Determine the (x, y) coordinate at the center of the cell enclosing the given text.  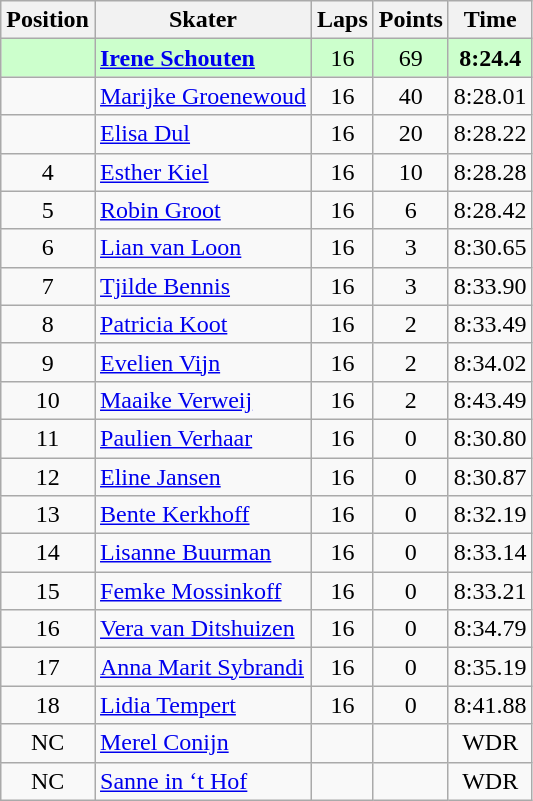
8:33.49 (490, 324)
Esther Kiel (202, 172)
8:41.88 (490, 705)
Vera van Ditshuizen (202, 629)
8:28.42 (490, 210)
Evelien Vijn (202, 362)
8:33.14 (490, 553)
Robin Groot (202, 210)
40 (410, 96)
Skater (202, 20)
8:43.49 (490, 400)
8:32.19 (490, 515)
8:30.65 (490, 248)
8:34.79 (490, 629)
18 (48, 705)
Eline Jansen (202, 477)
8:28.01 (490, 96)
Sanne in ‘t Hof (202, 781)
9 (48, 362)
8:34.02 (490, 362)
Position (48, 20)
8:24.4 (490, 58)
14 (48, 553)
69 (410, 58)
7 (48, 286)
8:33.90 (490, 286)
Laps (343, 20)
8:30.80 (490, 438)
Lisanne Buurman (202, 553)
Points (410, 20)
13 (48, 515)
8:30.87 (490, 477)
5 (48, 210)
15 (48, 591)
Bente Kerkhoff (202, 515)
Irene Schouten (202, 58)
12 (48, 477)
8 (48, 324)
Lian van Loon (202, 248)
20 (410, 134)
Paulien Verhaar (202, 438)
8:33.21 (490, 591)
8:35.19 (490, 667)
11 (48, 438)
Patricia Koot (202, 324)
Lidia Tempert (202, 705)
8:28.22 (490, 134)
Anna Marit Sybrandi (202, 667)
Merel Conijn (202, 743)
8:28.28 (490, 172)
Marijke Groenewoud (202, 96)
Elisa Dul (202, 134)
17 (48, 667)
Tjilde Bennis (202, 286)
Maaike Verweij (202, 400)
4 (48, 172)
Time (490, 20)
Femke Mossinkoff (202, 591)
